Return the (x, y) coordinate for the center point of the cell that contains the specified text.  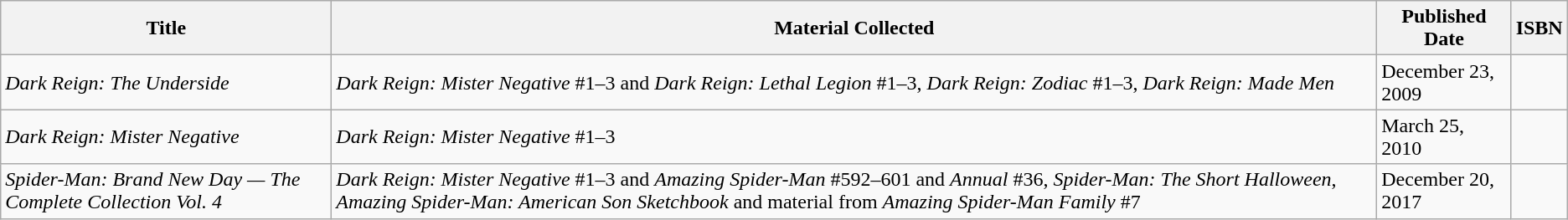
December 23, 2009 (1444, 82)
ISBN (1540, 28)
Dark Reign: Mister Negative #1–3 (854, 137)
Dark Reign: The Underside (166, 82)
Material Collected (854, 28)
December 20, 2017 (1444, 191)
Published Date (1444, 28)
March 25, 2010 (1444, 137)
Spider-Man: Brand New Day — The Complete Collection Vol. 4 (166, 191)
Title (166, 28)
Dark Reign: Mister Negative #1–3 and Dark Reign: Lethal Legion #1–3, Dark Reign: Zodiac #1–3, Dark Reign: Made Men (854, 82)
Dark Reign: Mister Negative (166, 137)
